Return (X, Y) of the center of cell containing provided text 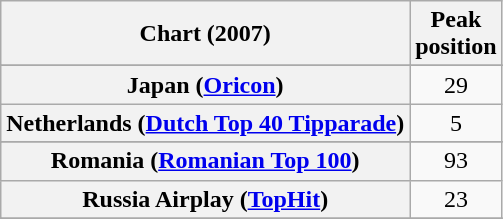
93 (456, 161)
23 (456, 199)
Netherlands (Dutch Top 40 Tipparade) (206, 123)
Chart (2007) (206, 34)
29 (456, 85)
Romania (Romanian Top 100) (206, 161)
Russia Airplay (TopHit) (206, 199)
5 (456, 123)
Peakposition (456, 34)
Japan (Oricon) (206, 85)
